Determine the (x, y) coordinate at the center of the cell enclosing the given text.  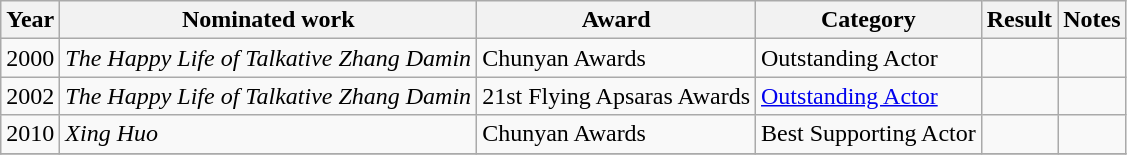
2010 (30, 134)
Best Supporting Actor (869, 134)
2000 (30, 58)
21st Flying Apsaras Awards (616, 96)
Award (616, 20)
Result (1019, 20)
Nominated work (268, 20)
2002 (30, 96)
Xing Huo (268, 134)
Category (869, 20)
Year (30, 20)
Notes (1092, 20)
